Return (X, Y) of the center of cell containing provided text 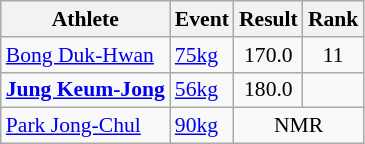
Athlete (86, 19)
75kg (202, 55)
Event (202, 19)
90kg (202, 126)
170.0 (268, 55)
NMR (298, 126)
Result (268, 19)
Rank (334, 19)
Jung Keum-Jong (86, 90)
11 (334, 55)
180.0 (268, 90)
56kg (202, 90)
Bong Duk-Hwan (86, 55)
Park Jong-Chul (86, 126)
